Search for the cell housing the specified text and yield its (X, Y) center coordinate. 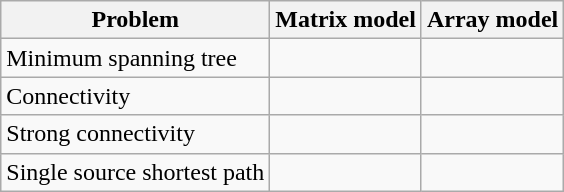
Array model (492, 20)
Connectivity (136, 96)
Problem (136, 20)
Matrix model (346, 20)
Single source shortest path (136, 172)
Minimum spanning tree (136, 58)
Strong connectivity (136, 134)
